Return (X, Y) of the center of cell containing provided text 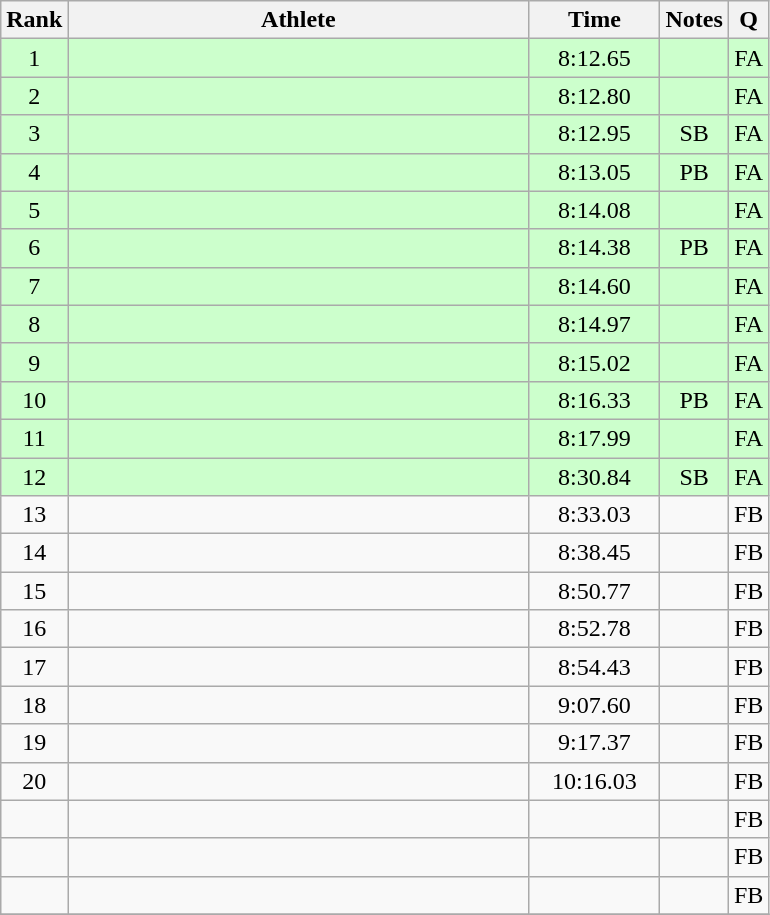
11 (34, 438)
20 (34, 781)
19 (34, 743)
8 (34, 324)
8:12.95 (594, 134)
8:14.38 (594, 248)
3 (34, 134)
16 (34, 629)
2 (34, 96)
8:12.65 (594, 58)
1 (34, 58)
8:13.05 (594, 172)
8:16.33 (594, 400)
17 (34, 667)
Rank (34, 20)
8:33.03 (594, 515)
Q (748, 20)
7 (34, 286)
9 (34, 362)
8:14.60 (594, 286)
8:12.80 (594, 96)
9:17.37 (594, 743)
12 (34, 477)
8:30.84 (594, 477)
8:52.78 (594, 629)
5 (34, 210)
4 (34, 172)
18 (34, 705)
Time (594, 20)
8:14.97 (594, 324)
8:54.43 (594, 667)
8:15.02 (594, 362)
14 (34, 553)
8:38.45 (594, 553)
Notes (694, 20)
10:16.03 (594, 781)
10 (34, 400)
8:14.08 (594, 210)
13 (34, 515)
8:50.77 (594, 591)
6 (34, 248)
9:07.60 (594, 705)
15 (34, 591)
Athlete (298, 20)
8:17.99 (594, 438)
